Detect which cell encompasses the target text, then output its (x, y) center coordinate. 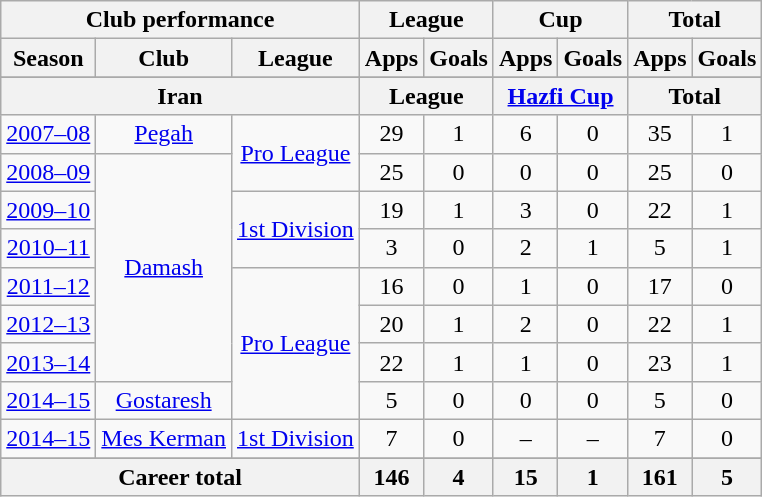
Hazfi Cup (560, 96)
19 (391, 210)
2007–08 (48, 134)
2008–09 (48, 172)
Gostaresh (164, 400)
2013–14 (48, 362)
17 (660, 286)
Pegah (164, 134)
2010–11 (48, 248)
146 (391, 477)
29 (391, 134)
2011–12 (48, 286)
2012–13 (48, 324)
Season (48, 58)
Club performance (180, 20)
2009–10 (48, 210)
16 (391, 286)
161 (660, 477)
35 (660, 134)
4 (459, 477)
Damash (164, 267)
Club (164, 58)
20 (391, 324)
6 (525, 134)
15 (525, 477)
Mes Kerman (164, 438)
Iran (180, 96)
Career total (180, 477)
23 (660, 362)
Cup (560, 20)
